Extract the [x, y] coordinate from the center of the cell holding the provided text.  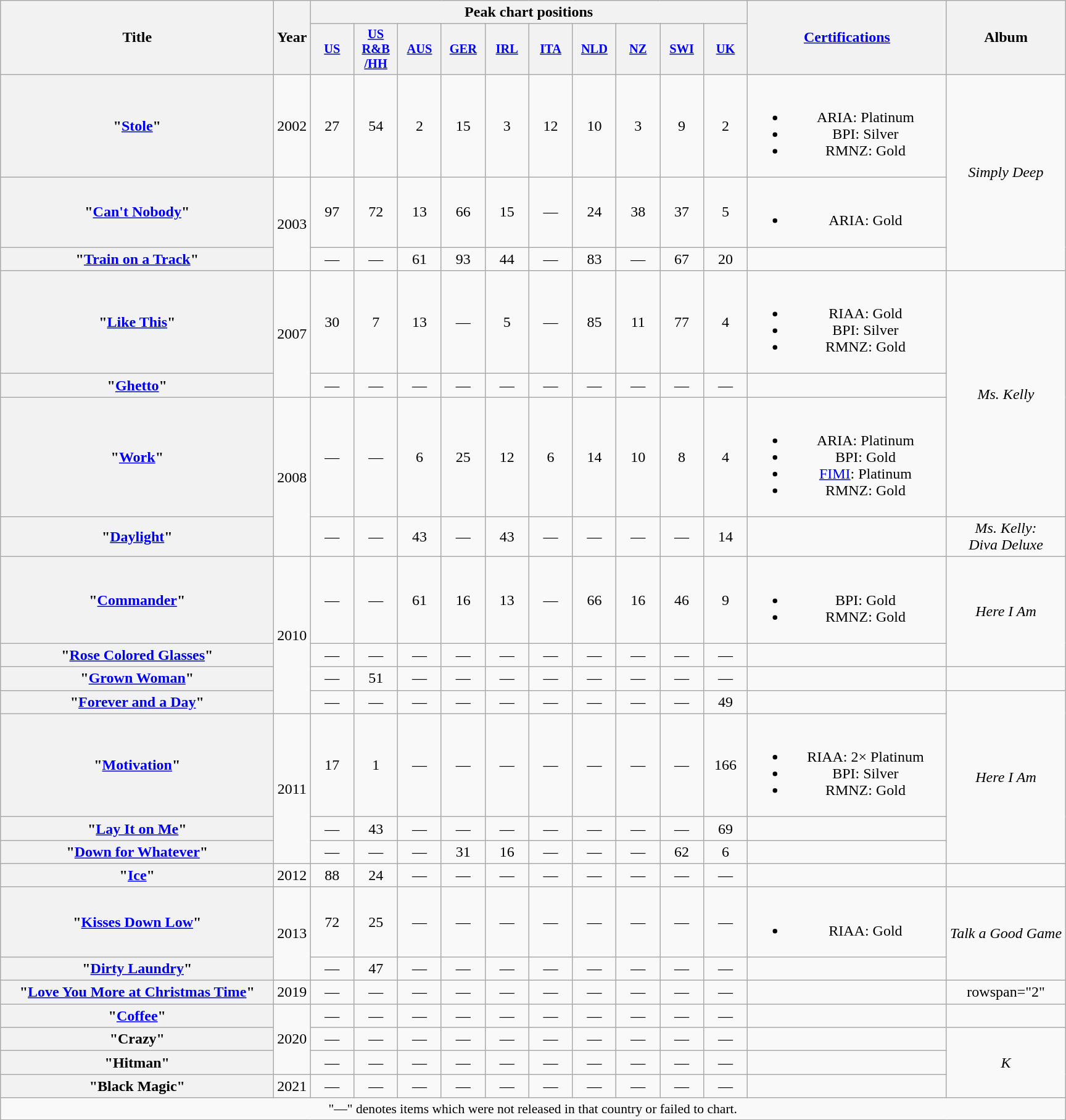
"Love You More at Christmas Time" [137, 992]
Album [1006, 38]
97 [332, 212]
Peak chart positions [529, 12]
"Ice" [137, 875]
2002 [292, 126]
46 [682, 600]
83 [595, 259]
Ms. Kelly [1006, 393]
69 [725, 828]
Simply Deep [1006, 172]
"Commander" [137, 600]
"Can't Nobody" [137, 212]
30 [332, 322]
RIAA: Gold [846, 921]
ARIA: PlatinumBPI: GoldFIMI: PlatinumRMNZ: Gold [846, 457]
Certifications [846, 38]
20 [725, 259]
"Ghetto" [137, 385]
2012 [292, 875]
37 [682, 212]
38 [638, 212]
44 [507, 259]
31 [463, 852]
ARIA: Gold [846, 212]
27 [332, 126]
2003 [292, 224]
RIAA: GoldBPI: SilverRMNZ: Gold [846, 322]
"Grown Woman" [137, 678]
1 [376, 765]
2010 [292, 635]
Ms. Kelly:Diva Deluxe [1006, 537]
"Coffee" [137, 1016]
62 [682, 852]
Talk a Good Game [1006, 934]
93 [463, 259]
2007 [292, 334]
Title [137, 38]
"Like This" [137, 322]
2021 [292, 1086]
BPI: GoldRMNZ: Gold [846, 600]
"Rose Colored Glasses" [137, 655]
NZ [638, 49]
RIAA: 2× PlatinumBPI: SilverRMNZ: Gold [846, 765]
2011 [292, 788]
"Dirty Laundry" [137, 968]
88 [332, 875]
"Hitman" [137, 1063]
"Lay It on Me" [137, 828]
49 [725, 702]
166 [725, 765]
US [332, 49]
"Work" [137, 457]
NLD [595, 49]
UK [725, 49]
IRL [507, 49]
51 [376, 678]
"Daylight" [137, 537]
ITA [550, 49]
"Down for Whatever" [137, 852]
US R&B /HH [376, 49]
85 [595, 322]
7 [376, 322]
"Kisses Down Low" [137, 921]
54 [376, 126]
77 [682, 322]
47 [376, 968]
ARIA: PlatinumBPI: SilverRMNZ: Gold [846, 126]
K [1006, 1063]
2020 [292, 1039]
"Crazy" [137, 1039]
AUS [419, 49]
2013 [292, 934]
2008 [292, 477]
GER [463, 49]
8 [682, 457]
67 [682, 259]
"Forever and a Day" [137, 702]
"Motivation" [137, 765]
17 [332, 765]
SWI [682, 49]
rowspan="2" [1006, 992]
11 [638, 322]
"Black Magic" [137, 1086]
"—" denotes items which were not released in that country or failed to chart. [533, 1109]
"Stole" [137, 126]
2019 [292, 992]
"Train on a Track" [137, 259]
Year [292, 38]
